Return the [x, y] coordinate for the center point of the cell that contains the specified text.  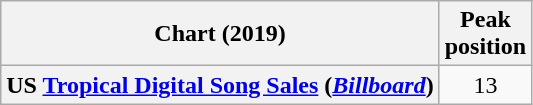
US Tropical Digital Song Sales (Billboard) [220, 85]
13 [485, 85]
Chart (2019) [220, 34]
Peakposition [485, 34]
